Return the [X, Y] coordinate for the center point of the cell that contains the specified text.  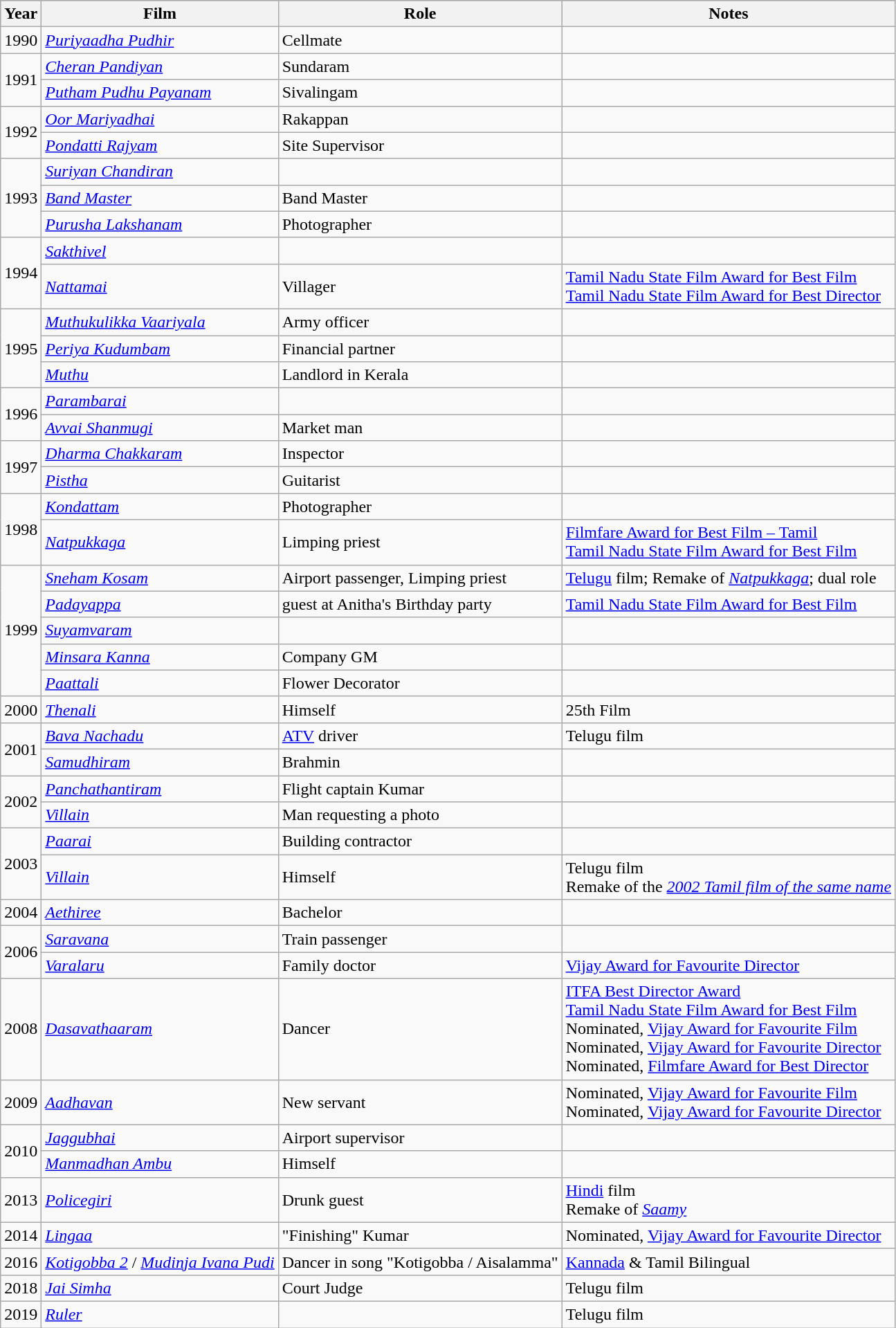
2000 [21, 709]
Jai Simha [160, 1288]
Airport passenger, Limping priest [420, 578]
Pistha [160, 480]
2004 [21, 913]
guest at Anitha's Birthday party [420, 604]
Vijay Award for Favourite Director [728, 965]
Policegiri [160, 1200]
Suriyan Chandiran [160, 172]
Kotigobba 2 / Mudinja Ivana Pudi [160, 1262]
2003 [21, 864]
Ruler [160, 1314]
Family doctor [420, 965]
Film [160, 14]
Minsara Kanna [160, 657]
Drunk guest [420, 1200]
Muthu [160, 375]
25th Film [728, 709]
2006 [21, 952]
Site Supervisor [420, 145]
Cellmate [420, 40]
Notes [728, 14]
Nattamai [160, 286]
Man requesting a photo [420, 815]
1998 [21, 529]
Dancer in song "Kotigobba / Aisalamma" [420, 1262]
2014 [21, 1235]
Company GM [420, 657]
Sneham Kosam [160, 578]
1996 [21, 415]
Kondattam [160, 507]
Dasavathaaram [160, 1029]
2018 [21, 1288]
Dharma Chakkaram [160, 454]
Tamil Nadu State Film Award for Best FilmTamil Nadu State Film Award for Best Director [728, 286]
Thenali [160, 709]
Role [420, 14]
Villager [420, 286]
Inspector [420, 454]
Puriyaadha Pudhir [160, 40]
1999 [21, 630]
1995 [21, 348]
Building contractor [420, 842]
Sakthivel [160, 251]
2002 [21, 801]
Filmfare Award for Best Film – Tamil Tamil Nadu State Film Award for Best Film [728, 543]
2010 [21, 1151]
Parambarai [160, 401]
Telugu film; Remake of Natpukkaga; dual role [728, 578]
1997 [21, 467]
1993 [21, 198]
Landlord in Kerala [420, 375]
Paattali [160, 683]
Rakappan [420, 119]
Avvai Shanmugi [160, 428]
2001 [21, 749]
1991 [21, 80]
Saravana [160, 939]
Periya Kudumbam [160, 348]
Lingaa [160, 1235]
Brahmin [420, 762]
Airport supervisor [420, 1138]
1994 [21, 273]
1990 [21, 40]
Aethiree [160, 913]
2013 [21, 1200]
2016 [21, 1262]
Bachelor [420, 913]
Kannada & Tamil Bilingual [728, 1262]
Limping priest [420, 543]
Nominated, Vijay Award for Favourite FilmNominated, Vijay Award for Favourite Director [728, 1102]
Telugu filmRemake of the 2002 Tamil film of the same name [728, 877]
Hindi filmRemake of Saamy [728, 1200]
Market man [420, 428]
Samudhiram [160, 762]
Cheran Pandiyan [160, 66]
Sundaram [420, 66]
Sivalingam [420, 93]
Pondatti Rajyam [160, 145]
Suyamvaram [160, 630]
Padayappa [160, 604]
Natpukkaga [160, 543]
Manmadhan Ambu [160, 1164]
Army officer [420, 322]
Year [21, 14]
Guitarist [420, 480]
Putham Pudhu Payanam [160, 93]
Flower Decorator [420, 683]
2008 [21, 1029]
Panchathantiram [160, 788]
Tamil Nadu State Film Award for Best Film [728, 604]
Jaggubhai [160, 1138]
Purusha Lakshanam [160, 224]
2009 [21, 1102]
Dancer [420, 1029]
Muthukulikka Vaariyala [160, 322]
Oor Mariyadhai [160, 119]
Flight captain Kumar [420, 788]
Aadhavan [160, 1102]
Varalaru [160, 965]
2019 [21, 1314]
1992 [21, 132]
Financial partner [420, 348]
"Finishing" Kumar [420, 1235]
Nominated, Vijay Award for Favourite Director [728, 1235]
Train passenger [420, 939]
Court Judge [420, 1288]
ATV driver [420, 736]
New servant [420, 1102]
Paarai [160, 842]
Bava Nachadu [160, 736]
